Scan for the cell matching the given text and deliver its (x, y) coordinate at center. 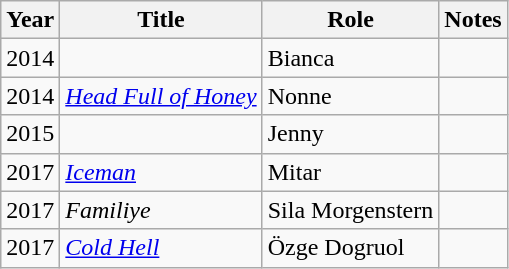
Cold Hell (161, 248)
Familiye (161, 210)
2015 (30, 134)
Bianca (350, 58)
Year (30, 20)
Title (161, 20)
Özge Dogruol (350, 248)
Iceman (161, 172)
Mitar (350, 172)
Notes (473, 20)
Role (350, 20)
Jenny (350, 134)
Sila Morgenstern (350, 210)
Nonne (350, 96)
Head Full of Honey (161, 96)
